Identify which cell holds the provided text, then report its (X, Y) central coordinate. 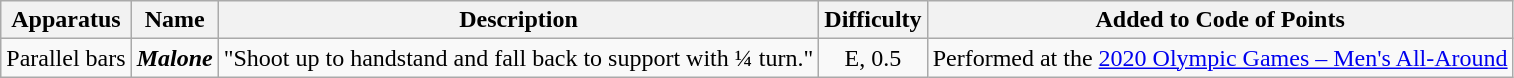
Description (518, 20)
Malone (174, 58)
Parallel bars (66, 58)
Performed at the 2020 Olympic Games – Men's All-Around (1220, 58)
Apparatus (66, 20)
Difficulty (873, 20)
"Shoot up to handstand and fall back to support with ¼ turn." (518, 58)
E, 0.5 (873, 58)
Name (174, 20)
Added to Code of Points (1220, 20)
